Pinpoint the cell where the given text exists, returning its [x, y] midpoint coordinate. 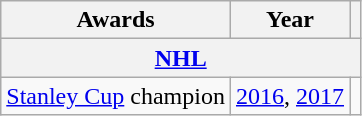
NHL [181, 58]
Awards [116, 20]
Stanley Cup champion [116, 96]
2016, 2017 [290, 96]
Year [290, 20]
